Extract the [x, y] coordinate from the center of the cell holding the provided text.  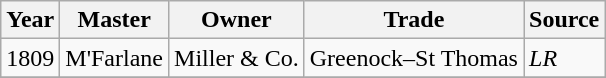
Year [30, 20]
Source [564, 20]
Owner [237, 20]
Greenock–St Thomas [414, 58]
Trade [414, 20]
Master [114, 20]
LR [564, 58]
1809 [30, 58]
M'Farlane [114, 58]
Miller & Co. [237, 58]
